Scan for the cell matching the given text and deliver its [X, Y] coordinate at center. 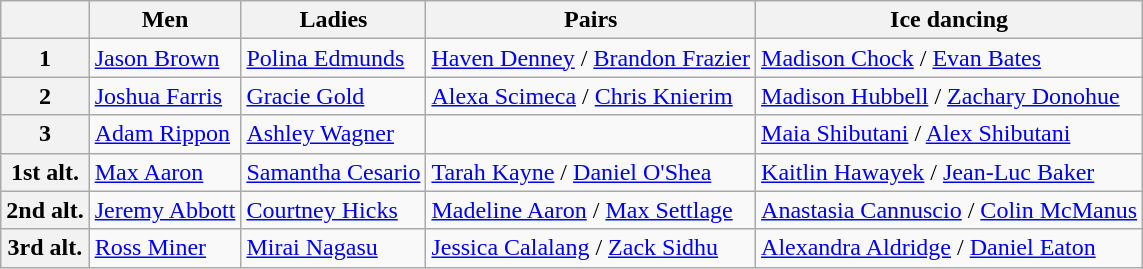
Madeline Aaron / Max Settlage [591, 210]
Courtney Hicks [334, 210]
Anastasia Cannuscio / Colin McManus [950, 210]
Jessica Calalang / Zack Sidhu [591, 248]
Jason Brown [165, 58]
2 [45, 96]
Max Aaron [165, 172]
3rd alt. [45, 248]
Ladies [334, 20]
Gracie Gold [334, 96]
Kaitlin Hawayek / Jean-Luc Baker [950, 172]
Madison Hubbell / Zachary Donohue [950, 96]
3 [45, 134]
Ross Miner [165, 248]
Tarah Kayne / Daniel O'Shea [591, 172]
Maia Shibutani / Alex Shibutani [950, 134]
Haven Denney / Brandon Frazier [591, 58]
Men [165, 20]
Joshua Farris [165, 96]
Ashley Wagner [334, 134]
Alexandra Aldridge / Daniel Eaton [950, 248]
Ice dancing [950, 20]
Mirai Nagasu [334, 248]
Pairs [591, 20]
Polina Edmunds [334, 58]
Jeremy Abbott [165, 210]
Samantha Cesario [334, 172]
1st alt. [45, 172]
Madison Chock / Evan Bates [950, 58]
Adam Rippon [165, 134]
1 [45, 58]
2nd alt. [45, 210]
Alexa Scimeca / Chris Knierim [591, 96]
